Locate the cell with the specified text and output its (X, Y) center coordinate. 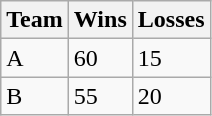
Losses (171, 20)
55 (100, 96)
B (35, 96)
Team (35, 20)
15 (171, 58)
20 (171, 96)
Wins (100, 20)
60 (100, 58)
A (35, 58)
